Provide the [x, y] coordinate of the cell's center where the given text is located.  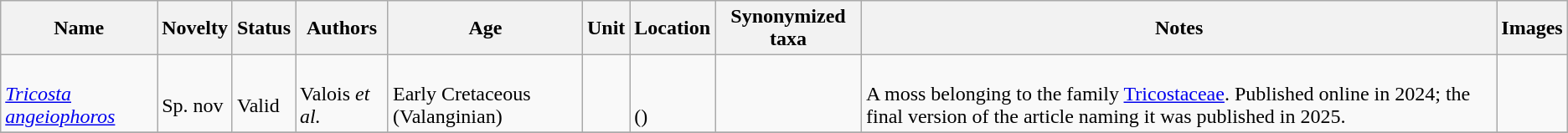
Authors [342, 28]
Name [79, 28]
Notes [1179, 28]
Valid [263, 94]
Synonymized taxa [789, 28]
Location [673, 28]
Status [263, 28]
Sp. nov [195, 94]
Valois et al. [342, 94]
Age [485, 28]
A moss belonging to the family Tricostaceae. Published online in 2024; the final version of the article naming it was published in 2025. [1179, 94]
Unit [606, 28]
Images [1532, 28]
() [673, 94]
Novelty [195, 28]
Tricosta angeiophoros [79, 94]
Early Cretaceous (Valanginian) [485, 94]
